Return (X, Y) of the center of cell containing provided text 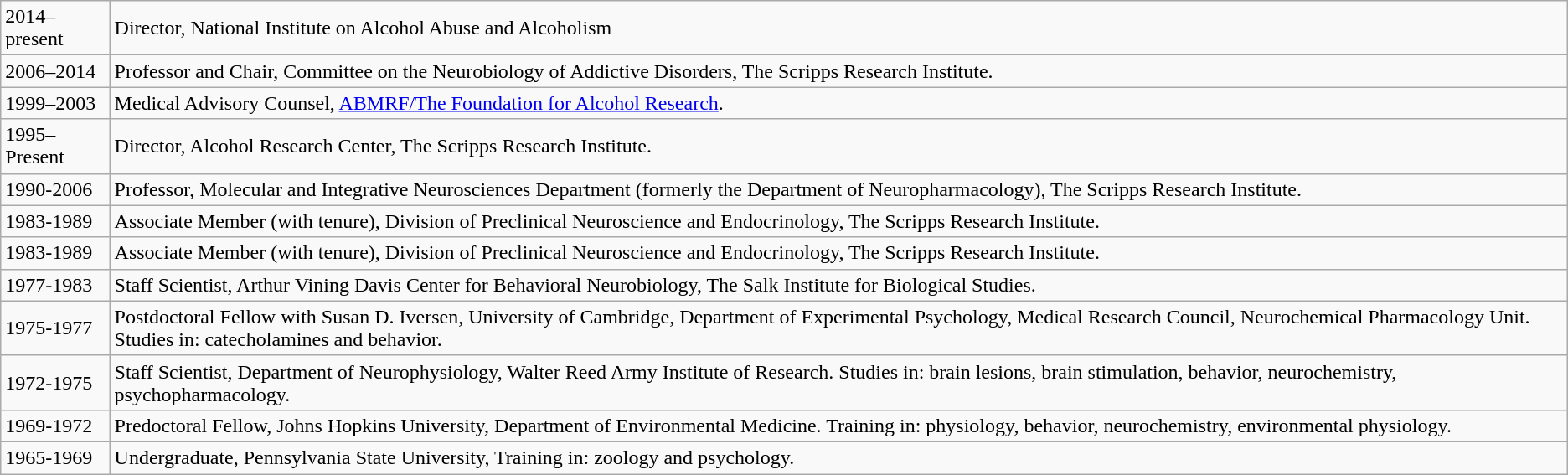
1965-1969 (55, 457)
Professor, Molecular and Integrative Neurosciences Department (formerly the Department of Neuropharmacology), The Scripps Research Institute. (838, 189)
1999–2003 (55, 103)
Staff Scientist, Arthur Vining Davis Center for Behavioral Neurobiology, The Salk Institute for Biological Studies. (838, 285)
2014–present (55, 28)
1972-1975 (55, 382)
1977-1983 (55, 285)
2006–2014 (55, 71)
Professor and Chair, Committee on the Neurobiology of Addictive Disorders, The Scripps Research Institute. (838, 71)
Director, Alcohol Research Center, The Scripps Research Institute. (838, 146)
1990-2006 (55, 189)
1995–Present (55, 146)
Medical Advisory Counsel, ABMRF/The Foundation for Alcohol Research. (838, 103)
Undergraduate, Pennsylvania State University, Training in: zoology and psychology. (838, 457)
Director, National Institute on Alcohol Abuse and Alcoholism (838, 28)
1969-1972 (55, 426)
1975-1977 (55, 328)
